Find where the given text appears and provide that cell's center as (X, Y) coordinate. 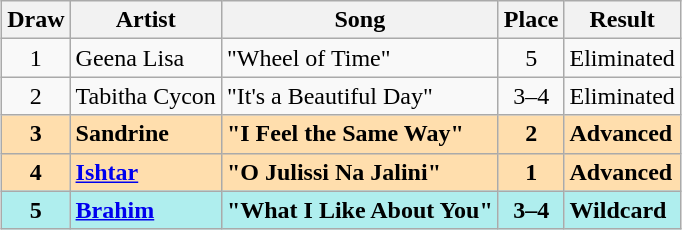
Wildcard (622, 210)
3 (36, 134)
Brahim (146, 210)
4 (36, 172)
Result (622, 20)
Artist (146, 20)
Ishtar (146, 172)
"O Julissi Na Jalini" (360, 172)
"I Feel the Same Way" (360, 134)
"Wheel of Time" (360, 58)
Song (360, 20)
"It's a Beautiful Day" (360, 96)
Geena Lisa (146, 58)
Place (531, 20)
"What I Like About You" (360, 210)
Draw (36, 20)
Sandrine (146, 134)
Tabitha Cycon (146, 96)
